Identify which cell holds the provided text, then report its [X, Y] central coordinate. 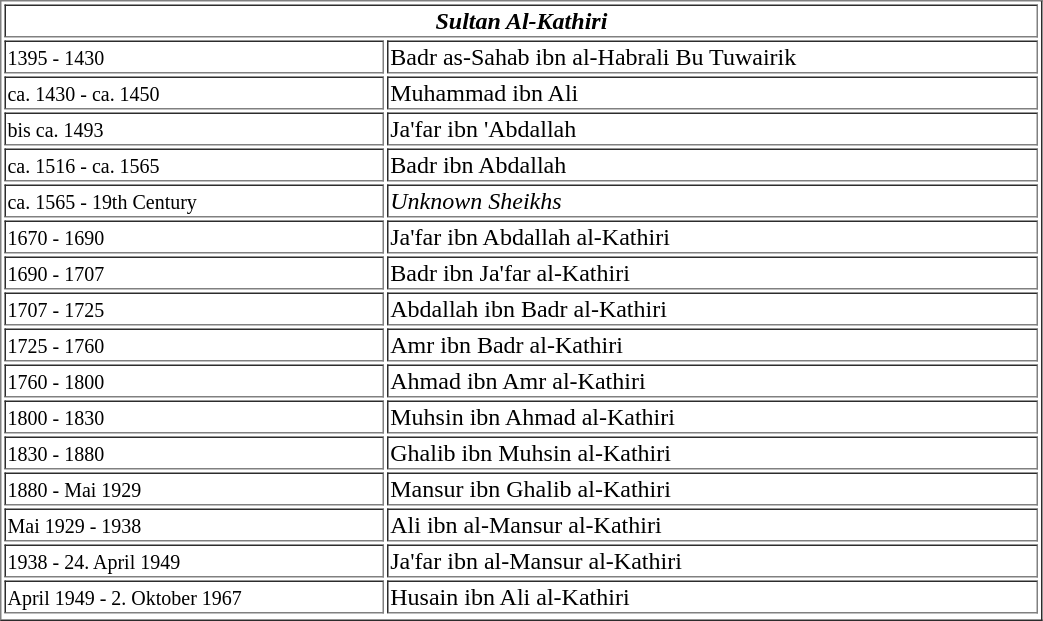
Unknown Sheikhs [712, 200]
1690 - 1707 [194, 272]
Ghalib ibn Muhsin al-Kathiri [712, 452]
Badr ibn Abdallah [712, 164]
Ja'far ibn 'Abdallah [712, 128]
April 1949 - 2. Oktober 1967 [194, 596]
1938 - 24. April 1949 [194, 560]
1707 - 1725 [194, 308]
Ja'far ibn Abdallah al-Kathiri [712, 236]
1830 - 1880 [194, 452]
Mansur ibn Ghalib al-Kathiri [712, 488]
1725 - 1760 [194, 344]
1670 - 1690 [194, 236]
1395 - 1430 [194, 56]
Badr ibn Ja'far al-Kathiri [712, 272]
ca. 1516 - ca. 1565 [194, 164]
Ja'far ibn al-Mansur al-Kathiri [712, 560]
1800 - 1830 [194, 416]
Abdallah ibn Badr al-Kathiri [712, 308]
ca. 1565 - 19th Century [194, 200]
Muhammad ibn Ali [712, 92]
1760 - 1800 [194, 380]
Badr as-Sahab ibn al-Habrali Bu Tuwairik [712, 56]
Mai 1929 - 1938 [194, 524]
bis ca. 1493 [194, 128]
ca. 1430 - ca. 1450 [194, 92]
Ali ibn al-Mansur al-Kathiri [712, 524]
1880 - Mai 1929 [194, 488]
Amr ibn Badr al-Kathiri [712, 344]
Husain ibn Ali al-Kathiri [712, 596]
Ahmad ibn Amr al-Kathiri [712, 380]
Muhsin ibn Ahmad al-Kathiri [712, 416]
Sultan Al-Kathiri [521, 20]
